Search for the cell housing the specified text and yield its (x, y) center coordinate. 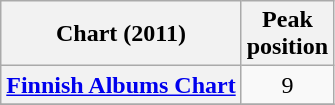
Finnish Albums Chart (121, 85)
9 (287, 85)
Peakposition (287, 34)
Chart (2011) (121, 34)
